Locate the cell with the specified text and output its [X, Y] center coordinate. 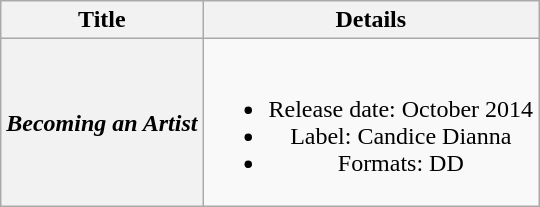
Details [371, 20]
Title [102, 20]
Becoming an Artist [102, 122]
Release date: October 2014Label: Candice DiannaFormats: DD [371, 122]
